Output the [x, y] coordinate of the center of the cell containing the given text.  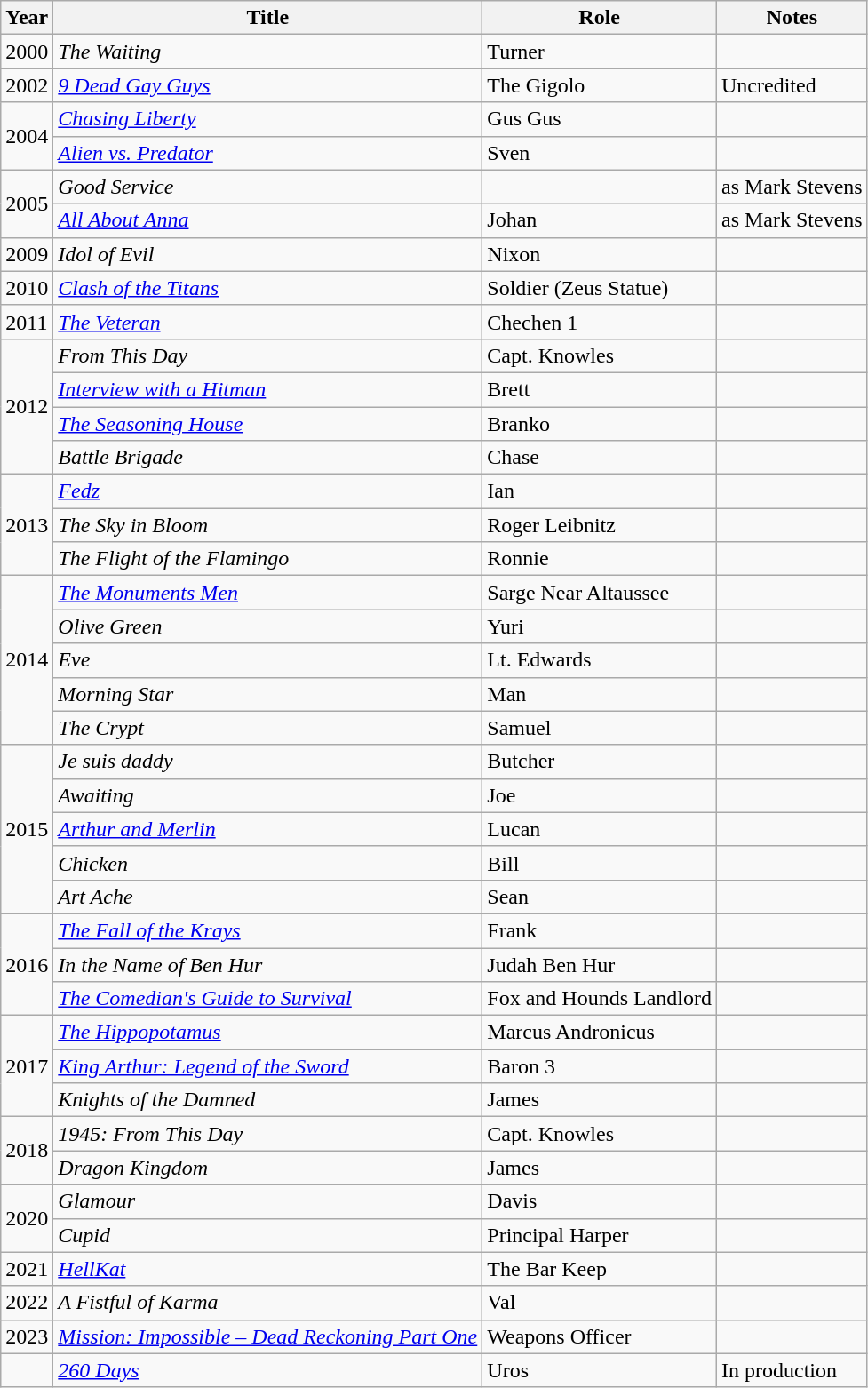
2013 [27, 525]
Chasing Liberty [268, 119]
Roger Leibnitz [600, 525]
2005 [27, 203]
The Hippopotamus [268, 1033]
Principal Harper [600, 1235]
King Arthur: Legend of the Sword [268, 1066]
The Crypt [268, 728]
Baron 3 [600, 1066]
2023 [27, 1336]
2010 [27, 288]
Arthur and Merlin [268, 829]
Judah Ben Hur [600, 964]
Gus Gus [600, 119]
Interview with a Hitman [268, 389]
Chechen 1 [600, 322]
Knights of the Damned [268, 1100]
HellKat [268, 1269]
Yuri [600, 626]
Fedz [268, 491]
2021 [27, 1269]
The Fall of the Krays [268, 930]
In the Name of Ben Hur [268, 964]
Marcus Andronicus [600, 1033]
Val [600, 1303]
Role [600, 18]
The Bar Keep [600, 1269]
Samuel [600, 728]
Notes [792, 18]
Good Service [268, 187]
Year [27, 18]
Davis [600, 1201]
Sean [600, 897]
Ronnie [600, 559]
Chicken [268, 863]
9 Dead Gay Guys [268, 85]
Joe [600, 795]
Title [268, 18]
Uncredited [792, 85]
2015 [27, 829]
The Monuments Men [268, 593]
Sven [600, 153]
Ian [600, 491]
Fox and Hounds Landlord [600, 999]
2009 [27, 254]
2020 [27, 1218]
Idol of Evil [268, 254]
2004 [27, 136]
2018 [27, 1151]
The Flight of the Flamingo [268, 559]
The Waiting [268, 52]
Johan [600, 220]
2016 [27, 964]
Awaiting [268, 795]
The Veteran [268, 322]
Lucan [600, 829]
Glamour [268, 1201]
Frank [600, 930]
From This Day [268, 355]
Sarge Near Altaussee [600, 593]
Alien vs. Predator [268, 153]
Chase [600, 458]
2017 [27, 1066]
Mission: Impossible – Dead Reckoning Part One [268, 1336]
All About Anna [268, 220]
Art Ache [268, 897]
2022 [27, 1303]
Brett [600, 389]
Branko [600, 424]
In production [792, 1370]
2011 [27, 322]
Je suis daddy [268, 762]
The Seasoning House [268, 424]
1945: From This Day [268, 1134]
2002 [27, 85]
Dragon Kingdom [268, 1168]
2012 [27, 406]
Bill [600, 863]
Olive Green [268, 626]
Clash of the Titans [268, 288]
A Fistful of Karma [268, 1303]
Battle Brigade [268, 458]
2014 [27, 660]
Cupid [268, 1235]
Eve [268, 660]
The Sky in Bloom [268, 525]
Uros [600, 1370]
260 Days [268, 1370]
The Comedian's Guide to Survival [268, 999]
Weapons Officer [600, 1336]
2000 [27, 52]
Turner [600, 52]
Butcher [600, 762]
Soldier (Zeus Statue) [600, 288]
Man [600, 694]
Lt. Edwards [600, 660]
Nixon [600, 254]
The Gigolo [600, 85]
Morning Star [268, 694]
